From the cell containing the given text, extract its center point as (x, y) coordinate. 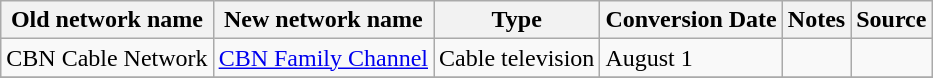
Type (517, 20)
Conversion Date (691, 20)
CBN Cable Network (107, 58)
New network name (323, 20)
CBN Family Channel (323, 58)
Notes (816, 20)
Source (892, 20)
Old network name (107, 20)
Cable television (517, 58)
August 1 (691, 58)
